Determine the (x, y) coordinate at the center of the cell enclosing the given text.  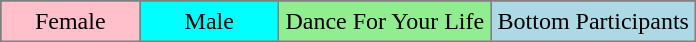
Dance For Your Life (385, 21)
Female (70, 21)
Bottom Participants (594, 21)
Male (210, 21)
